Return the (X, Y) coordinate for the center point of the cell that contains the specified text.  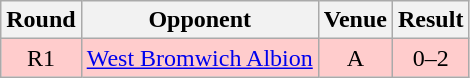
A (355, 58)
Venue (355, 20)
Round (41, 20)
0–2 (431, 58)
R1 (41, 58)
Opponent (200, 20)
West Bromwich Albion (200, 58)
Result (431, 20)
